Output the [x, y] coordinate of the center of the cell containing the given text.  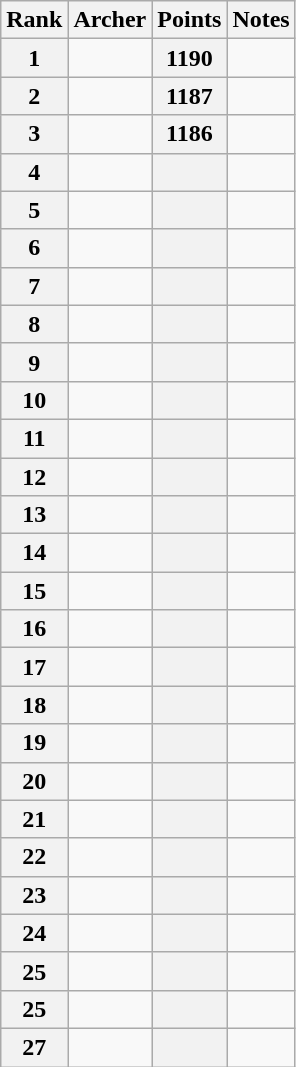
Notes [261, 20]
1190 [190, 58]
13 [34, 515]
2 [34, 96]
10 [34, 400]
5 [34, 210]
24 [34, 933]
11 [34, 438]
4 [34, 172]
6 [34, 248]
14 [34, 553]
19 [34, 743]
16 [34, 629]
3 [34, 134]
1 [34, 58]
1187 [190, 96]
7 [34, 286]
22 [34, 857]
17 [34, 667]
8 [34, 324]
21 [34, 819]
27 [34, 1047]
15 [34, 591]
9 [34, 362]
20 [34, 781]
Archer [110, 20]
18 [34, 705]
Points [190, 20]
23 [34, 895]
1186 [190, 134]
Rank [34, 20]
12 [34, 477]
